Locate the cell with the specified text and output its [x, y] center coordinate. 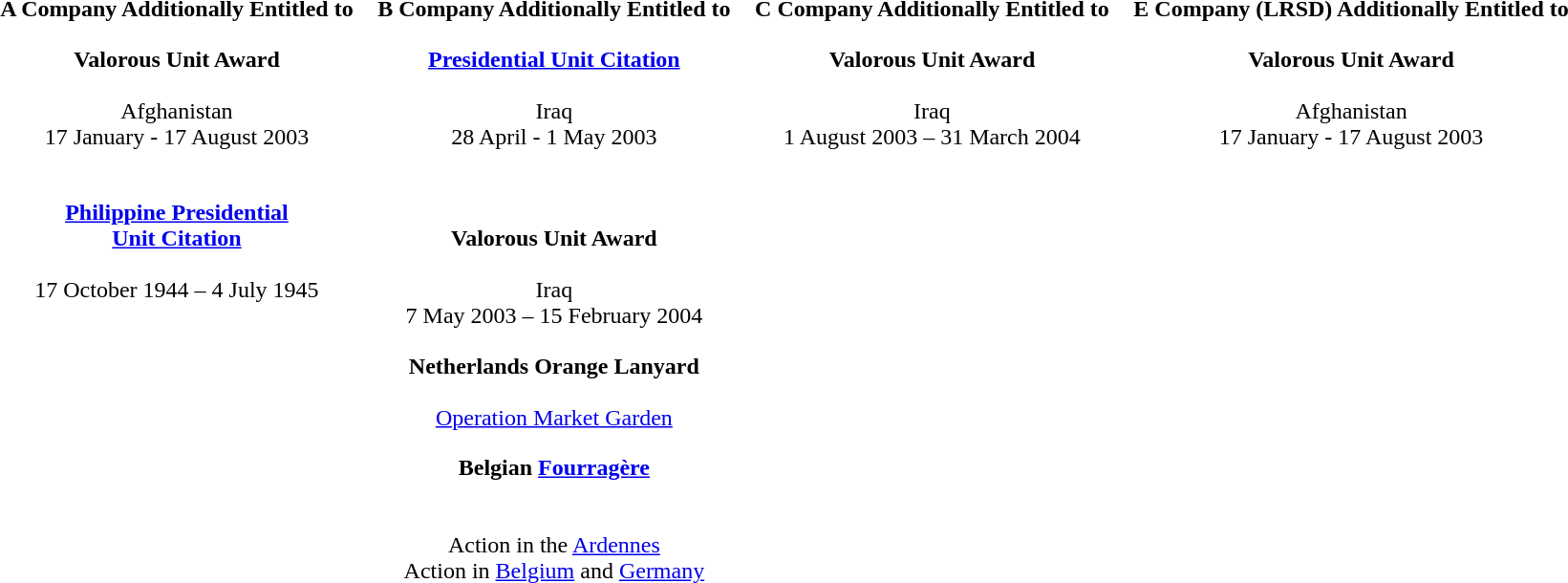
Presidential Unit Citation Iraq 28 April - 1 May 2003 [554, 97]
Netherlands Orange Lanyard Operation Market Garden [554, 392]
Valorous Unit Award Iraq 1 August 2003 – 31 March 2004 [933, 97]
Valorous Unit Award Iraq 7 May 2003 – 15 February 2004 [554, 250]
